Output the [X, Y] coordinate of the center of the cell containing the given text.  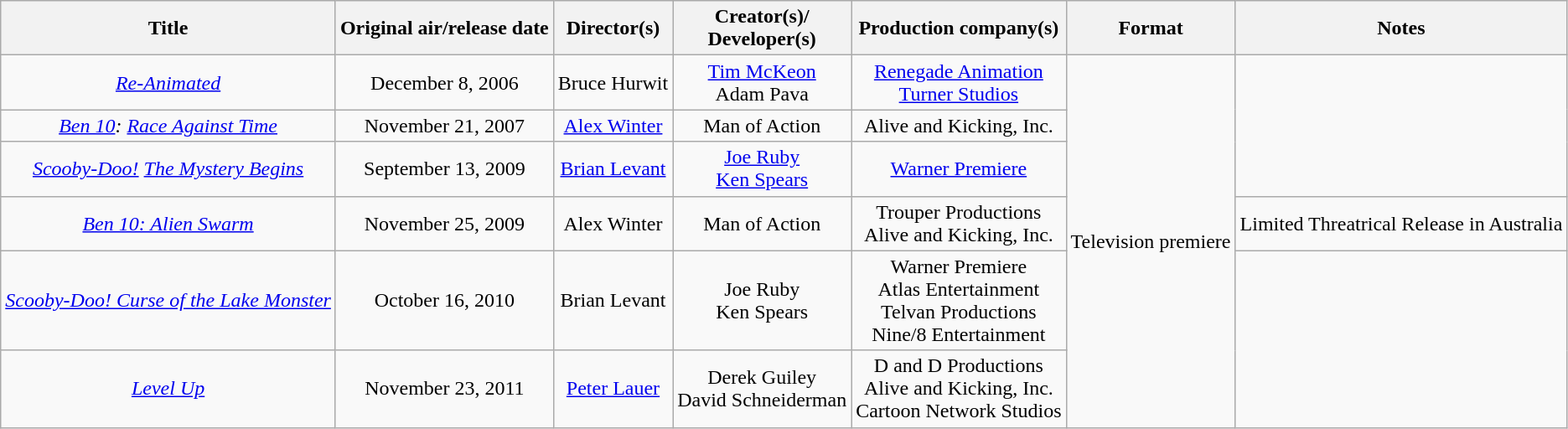
Derek GuileyDavid Schneiderman [763, 389]
Limited Threatrical Release in Australia [1401, 223]
Ben 10: Alien Swarm [168, 223]
Renegade AnimationTurner Studios [959, 82]
Scooby-Doo! Curse of the Lake Monster [168, 300]
November 25, 2009 [444, 223]
Bruce Hurwit [613, 82]
Television premiere [1151, 241]
Level Up [168, 389]
October 16, 2010 [444, 300]
Warner Premiere [959, 169]
Alive and Kicking, Inc. [959, 126]
November 23, 2011 [444, 389]
Director(s) [613, 28]
Notes [1401, 28]
November 21, 2007 [444, 126]
Format [1151, 28]
Production company(s) [959, 28]
Warner PremiereAtlas EntertainmentTelvan ProductionsNine/8 Entertainment [959, 300]
September 13, 2009 [444, 169]
Creator(s)/Developer(s) [763, 28]
Scooby-Doo! The Mystery Begins [168, 169]
Re-Animated [168, 82]
Peter Lauer [613, 389]
December 8, 2006 [444, 82]
Original air/release date [444, 28]
Trouper ProductionsAlive and Kicking, Inc. [959, 223]
D and D ProductionsAlive and Kicking, Inc.Cartoon Network Studios [959, 389]
Ben 10: Race Against Time [168, 126]
Title [168, 28]
Tim McKeonAdam Pava [763, 82]
